Provide the [X, Y] coordinate of the cell's center where the given text is located.  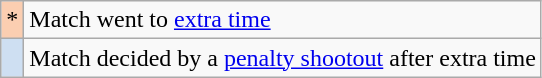
Match decided by a penalty shootout after extra time [283, 58]
Match went to extra time [283, 20]
* [12, 20]
